Extract the (x, y) coordinate from the center of the cell holding the provided text.  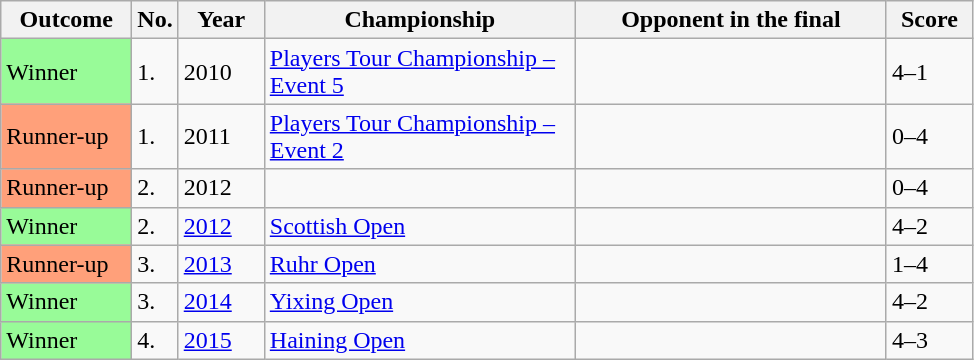
4–3 (929, 340)
4–1 (929, 72)
1–4 (929, 264)
2010 (221, 72)
Outcome (66, 20)
Players Tour Championship – Event 5 (420, 72)
2014 (221, 302)
Opponent in the final (730, 20)
Score (929, 20)
Scottish Open (420, 226)
2011 (221, 136)
Haining Open (420, 340)
Year (221, 20)
Ruhr Open (420, 264)
2013 (221, 264)
4. (155, 340)
Championship (420, 20)
Yixing Open (420, 302)
2015 (221, 340)
No. (155, 20)
Players Tour Championship – Event 2 (420, 136)
